Determine the [x, y] coordinate at the center of the cell enclosing the given text.  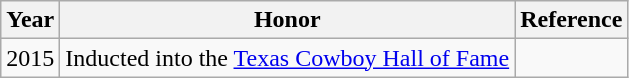
2015 [30, 58]
Year [30, 20]
Reference [572, 20]
Honor [288, 20]
Inducted into the Texas Cowboy Hall of Fame [288, 58]
